Provide the (x, y) coordinate of the cell's center where the given text is located.  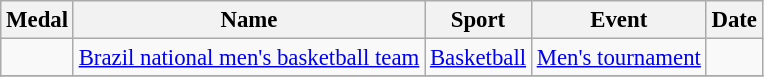
Basketball (478, 58)
Name (248, 20)
Sport (478, 20)
Date (734, 20)
Medal (38, 20)
Men's tournament (618, 58)
Event (618, 20)
Brazil national men's basketball team (248, 58)
